Output the (X, Y) coordinate of the center of the cell containing the given text.  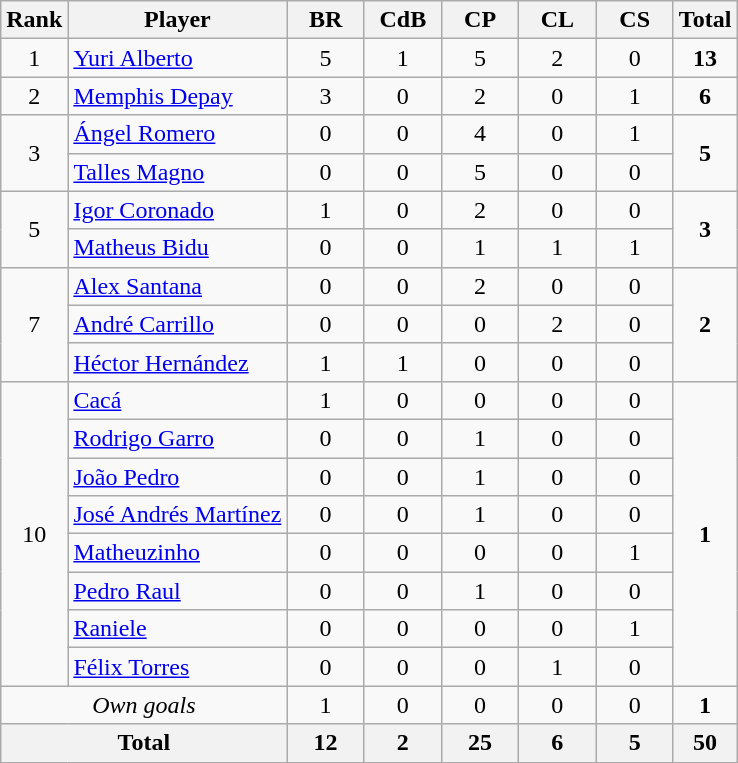
Player (178, 20)
Rank (34, 20)
Pedro Raul (178, 591)
50 (705, 743)
Matheuzinho (178, 553)
Rodrigo Garro (178, 438)
Talles Magno (178, 172)
Yuri Alberto (178, 58)
Memphis Depay (178, 96)
CL (558, 20)
José Andrés Martínez (178, 515)
BR (326, 20)
André Carrillo (178, 324)
Matheus Bidu (178, 248)
25 (480, 743)
12 (326, 743)
Own goals (144, 705)
João Pedro (178, 477)
Ángel Romero (178, 134)
CS (634, 20)
CdB (402, 20)
10 (34, 533)
Félix Torres (178, 667)
Cacá (178, 400)
CP (480, 20)
Héctor Hernández (178, 362)
4 (480, 134)
Igor Coronado (178, 210)
Raniele (178, 629)
13 (705, 58)
7 (34, 324)
Alex Santana (178, 286)
